Find where the given text appears and provide that cell's center as [x, y] coordinate. 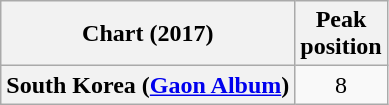
8 [341, 85]
Chart (2017) [148, 34]
South Korea (Gaon Album) [148, 85]
Peakposition [341, 34]
